From the cell containing the given text, extract its center point as (x, y) coordinate. 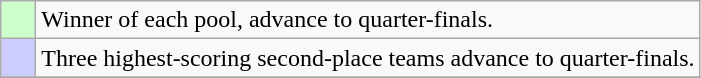
Three highest-scoring second-place teams advance to quarter-finals. (368, 58)
Winner of each pool, advance to quarter-finals. (368, 20)
